Search for the cell housing the specified text and yield its (x, y) center coordinate. 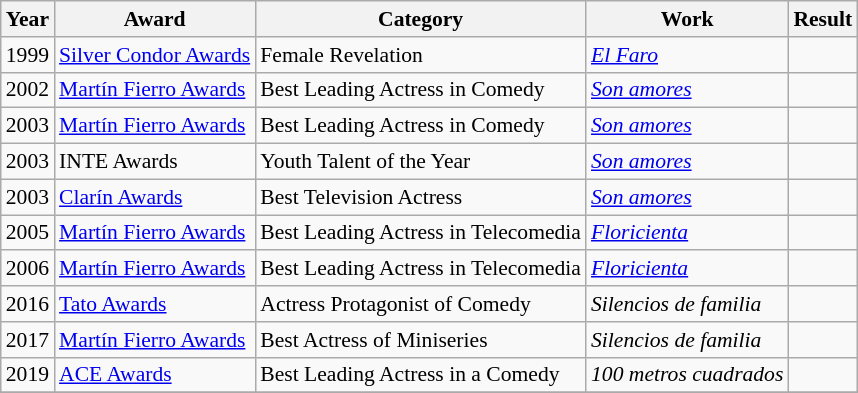
Actress Protagonist of Comedy (420, 304)
1999 (28, 55)
Best Television Actress (420, 197)
100 metros cuadrados (687, 375)
Youth Talent of the Year (420, 162)
Clarín Awards (154, 197)
Best Leading Actress in a Comedy (420, 375)
Year (28, 19)
Category (420, 19)
Best Actress of Miniseries (420, 340)
2019 (28, 375)
2017 (28, 340)
Silver Condor Awards (154, 55)
2002 (28, 90)
Female Revelation (420, 55)
2016 (28, 304)
Work (687, 19)
El Faro (687, 55)
Tato Awards (154, 304)
ACE Awards (154, 375)
2005 (28, 233)
2006 (28, 269)
Result (822, 19)
Award (154, 19)
INTE Awards (154, 162)
